Locate the cell with the specified text and output its (X, Y) center coordinate. 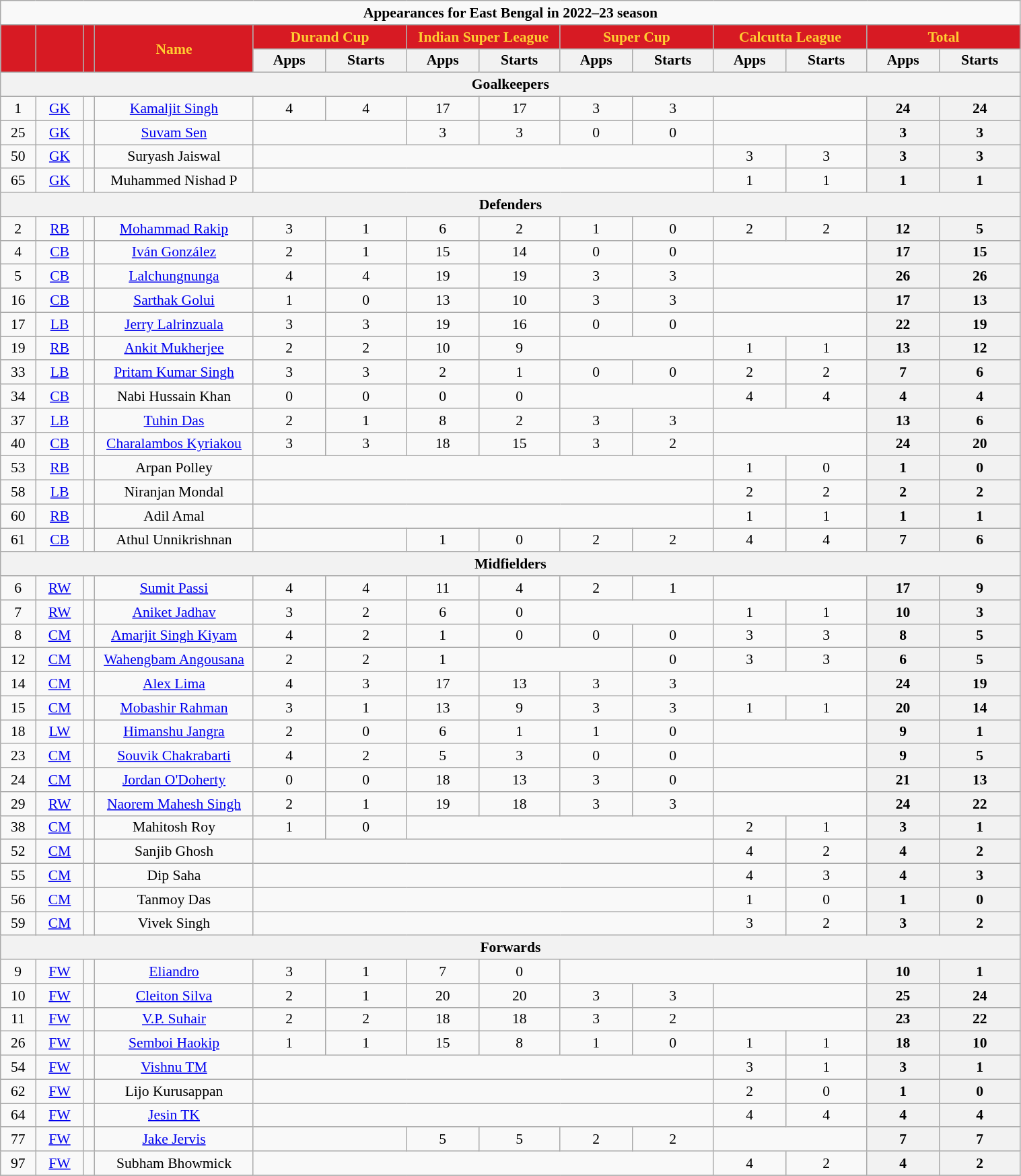
Naorem Mahesh Singh (174, 804)
Aniket Jadhav (174, 612)
37 (18, 420)
Kamaljit Singh (174, 109)
34 (18, 396)
64 (18, 1115)
Super Cup (637, 37)
Tuhin Das (174, 420)
Athul Unnikrishnan (174, 540)
Calcutta League (790, 37)
Wahengbam Angousana (174, 660)
Midfielders (510, 564)
97 (18, 1163)
Eliandro (174, 971)
58 (18, 492)
65 (18, 181)
Indian Super League (483, 37)
V.P. Suhair (174, 1019)
Defenders (510, 205)
Vivek Singh (174, 924)
Lalchungnunga (174, 277)
Amarjit Singh Kiyam (174, 636)
Adil Amal (174, 516)
Souvik Chakrabarti (174, 756)
Sumit Passi (174, 588)
Tanmoy Das (174, 899)
Cleiton Silva (174, 996)
Forwards (510, 948)
Goalkeepers (510, 85)
38 (18, 828)
Jake Jervis (174, 1140)
29 (18, 804)
Subham Bhowmick (174, 1163)
59 (18, 924)
Mahitosh Roy (174, 828)
Suryash Jaiswal (174, 157)
Muhammed Nishad P (174, 181)
56 (18, 899)
60 (18, 516)
Nabi Hussain Khan (174, 396)
Dip Saha (174, 876)
Name (174, 48)
Jordan O'Doherty (174, 780)
Jesin TK (174, 1115)
Alex Lima (174, 684)
Vishnu TM (174, 1068)
50 (18, 157)
Lijo Kurusappan (174, 1091)
62 (18, 1091)
54 (18, 1068)
Sarthak Golui (174, 301)
55 (18, 876)
Jerry Lalrinzuala (174, 324)
Sanjib Ghosh (174, 852)
Iván González (174, 252)
Total (944, 37)
33 (18, 373)
Semboi Haokip (174, 1043)
Arpan Polley (174, 468)
53 (18, 468)
Suvam Sen (174, 133)
Himanshu Jangra (174, 732)
Durand Cup (330, 37)
LW (60, 732)
Appearances for East Bengal in 2022–23 season (510, 13)
Pritam Kumar Singh (174, 373)
77 (18, 1140)
61 (18, 540)
52 (18, 852)
Ankit Mukherjee (174, 348)
Niranjan Mondal (174, 492)
21 (903, 780)
40 (18, 444)
Mohammad Rakip (174, 229)
Charalambos Kyriakou (174, 444)
Mobashir Rahman (174, 708)
